Return the (X, Y) coordinate for the center point of the cell that contains the specified text.  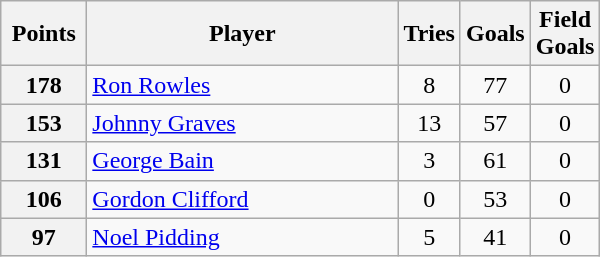
Noel Pidding (242, 237)
106 (44, 199)
57 (495, 123)
97 (44, 237)
53 (495, 199)
Goals (495, 34)
13 (430, 123)
3 (430, 161)
Gordon Clifford (242, 199)
George Bain (242, 161)
Ron Rowles (242, 85)
131 (44, 161)
5 (430, 237)
77 (495, 85)
8 (430, 85)
153 (44, 123)
Johnny Graves (242, 123)
41 (495, 237)
Points (44, 34)
61 (495, 161)
Field Goals (565, 34)
Player (242, 34)
178 (44, 85)
Tries (430, 34)
